Extract the [X, Y] coordinate from the center of the cell holding the provided text.  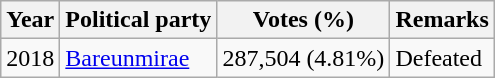
2018 [30, 58]
287,504 (4.81%) [304, 58]
Remarks [442, 20]
Bareunmirae [138, 58]
Defeated [442, 58]
Year [30, 20]
Political party [138, 20]
Votes (%) [304, 20]
